Return [X, Y] of the center of cell containing provided text 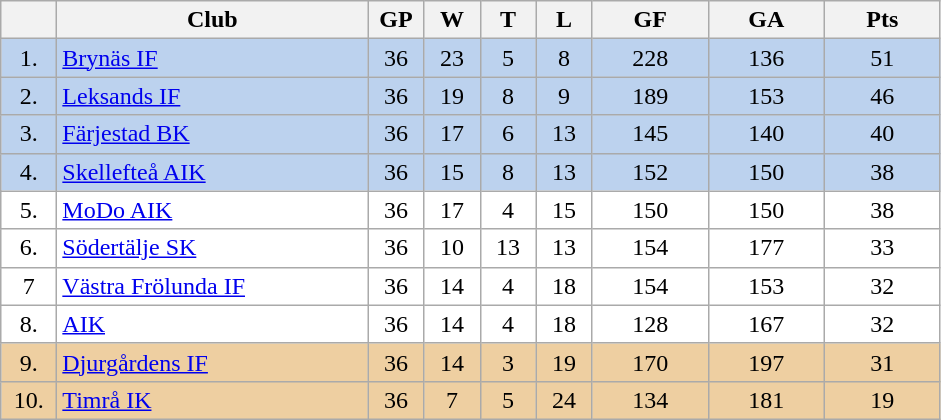
10 [452, 248]
Djurgårdens IF [212, 362]
33 [882, 248]
Pts [882, 20]
152 [650, 172]
MoDo AIK [212, 210]
8. [29, 324]
6. [29, 248]
2. [29, 96]
46 [882, 96]
5. [29, 210]
3 [508, 362]
T [508, 20]
Västra Frölunda IF [212, 286]
1. [29, 58]
128 [650, 324]
AIK [212, 324]
136 [766, 58]
24 [564, 400]
GA [766, 20]
Södertälje SK [212, 248]
6 [508, 134]
197 [766, 362]
GF [650, 20]
51 [882, 58]
W [452, 20]
Timrå IK [212, 400]
GP [396, 20]
L [564, 20]
9. [29, 362]
31 [882, 362]
3. [29, 134]
Club [212, 20]
Skellefteå AIK [212, 172]
134 [650, 400]
145 [650, 134]
228 [650, 58]
Leksands IF [212, 96]
140 [766, 134]
Brynäs IF [212, 58]
10. [29, 400]
181 [766, 400]
189 [650, 96]
170 [650, 362]
167 [766, 324]
40 [882, 134]
177 [766, 248]
9 [564, 96]
Färjestad BK [212, 134]
4. [29, 172]
23 [452, 58]
